Capture the cell that displays the provided text and extract its [X, Y] central coordinate. 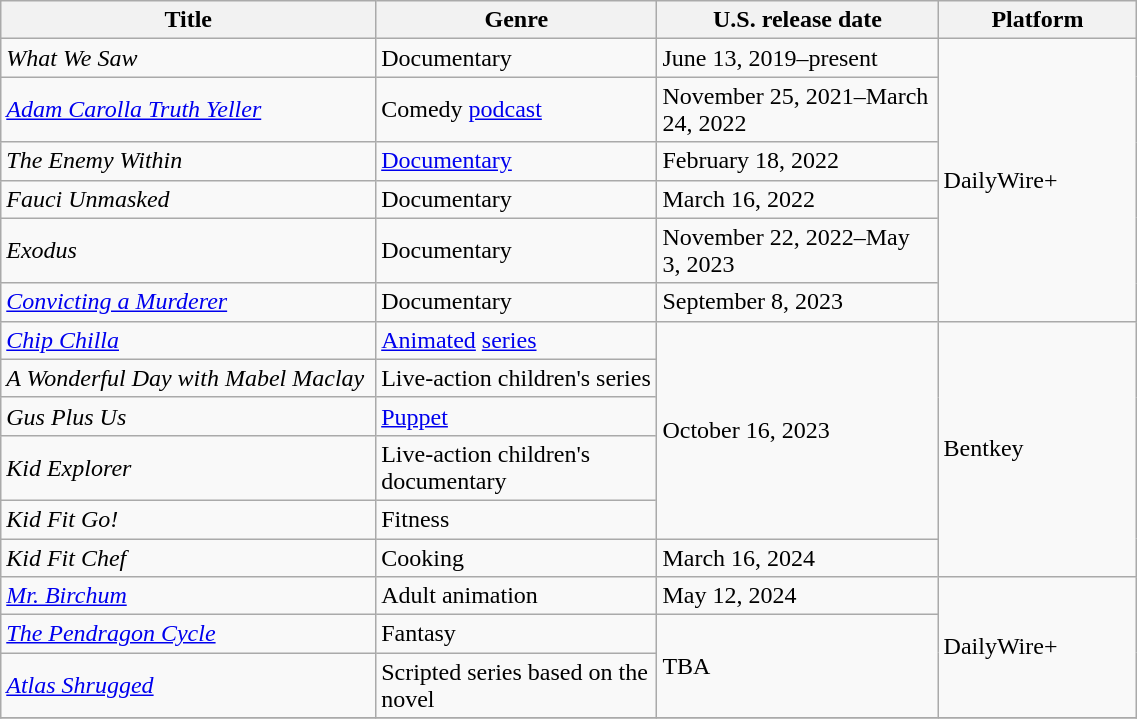
Kid Fit Go! [188, 519]
September 8, 2023 [798, 302]
Exodus [188, 250]
Puppet [516, 416]
Live-action children's documentary [516, 468]
Bentkey [1038, 448]
Kid Explorer [188, 468]
TBA [798, 666]
Atlas Shrugged [188, 686]
October 16, 2023 [798, 430]
November 22, 2022–May 3, 2023 [798, 250]
June 13, 2019–present [798, 58]
Fauci Unmasked [188, 199]
Scripted series based on the novel [516, 686]
Convicting a Murderer [188, 302]
What We Saw [188, 58]
The Enemy Within [188, 161]
Title [188, 20]
Comedy podcast [516, 110]
March 16, 2022 [798, 199]
Adam Carolla Truth Yeller [188, 110]
The Pendragon Cycle [188, 634]
March 16, 2024 [798, 557]
Adult animation [516, 596]
Kid Fit Chef [188, 557]
U.S. release date [798, 20]
Mr. Birchum [188, 596]
A Wonderful Day with Mabel Maclay [188, 378]
Gus Plus Us [188, 416]
Platform [1038, 20]
Fitness [516, 519]
Fantasy [516, 634]
May 12, 2024 [798, 596]
Genre [516, 20]
February 18, 2022 [798, 161]
November 25, 2021–March 24, 2022 [798, 110]
Chip Chilla [188, 340]
Animated series [516, 340]
Cooking [516, 557]
Live-action children's series [516, 378]
